Extract the (x, y) coordinate from the center of the cell holding the provided text.  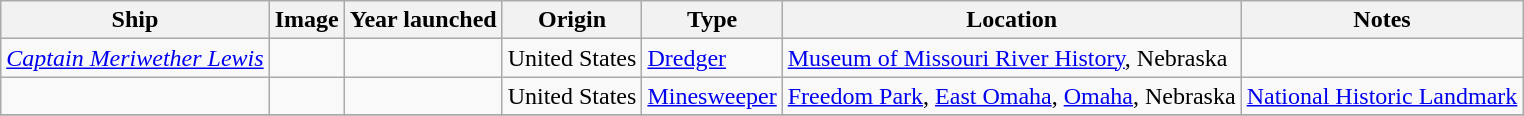
Location (1012, 20)
Captain Meriwether Lewis (135, 58)
Dredger (712, 58)
Type (712, 20)
Museum of Missouri River History, Nebraska (1012, 58)
Year launched (423, 20)
Notes (1382, 20)
Minesweeper (712, 96)
Origin (572, 20)
Ship (135, 20)
Freedom Park, East Omaha, Omaha, Nebraska (1012, 96)
Image (306, 20)
National Historic Landmark (1382, 96)
